Find where the given text appears and provide that cell's center as [x, y] coordinate. 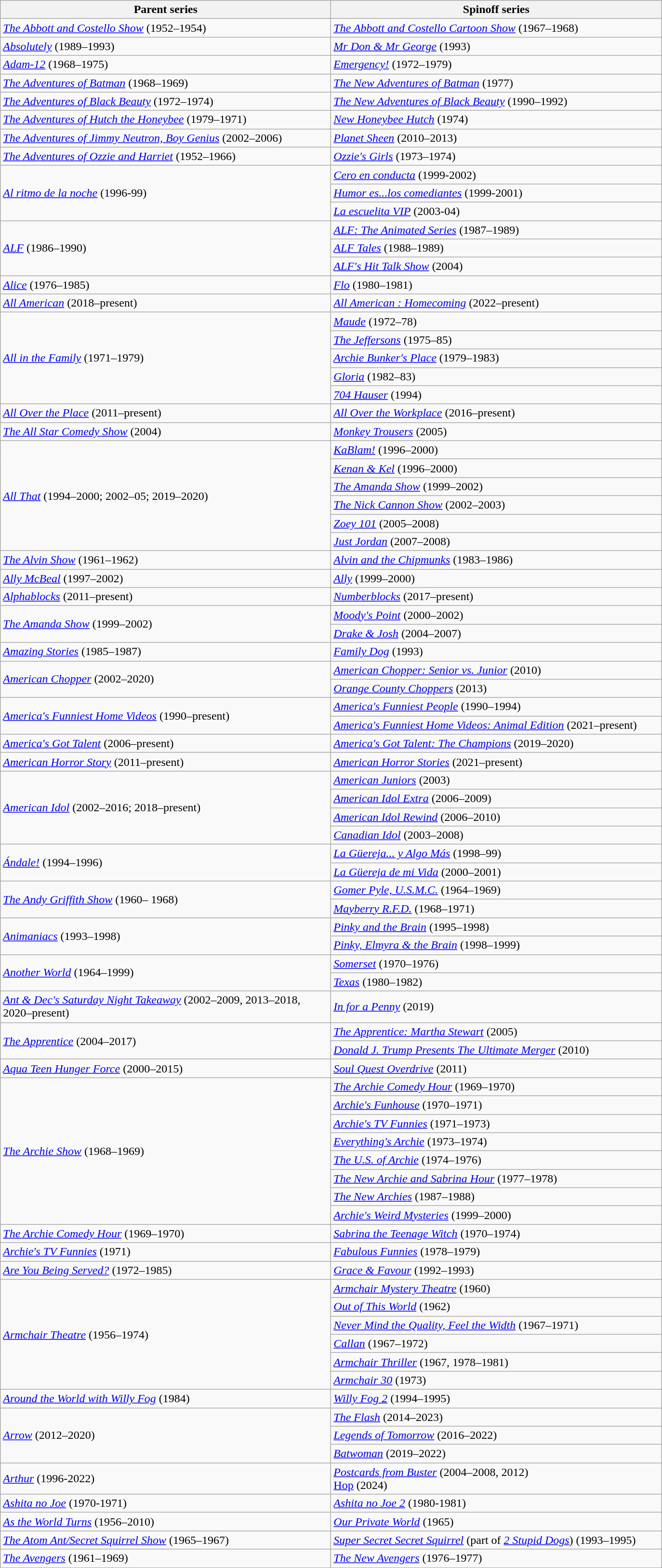
Gloria (1982–83) [496, 376]
American Idol Extra (2006–2009) [496, 798]
Armchair Thriller (1967, 1978–1981) [496, 1362]
Willy Fog 2 (1994–1995) [496, 1398]
Archie's TV Funnies (1971–1973) [496, 1124]
Planet Sheen (2010–2013) [496, 138]
Ally (1999–2000) [496, 578]
Numberblocks (2017–present) [496, 597]
American Juniors (2003) [496, 780]
Armchair Mystery Theatre (1960) [496, 1288]
America's Funniest Home Videos: Animal Edition (2021–present) [496, 725]
Cero en conducta (1999-2002) [496, 174]
The Adventures of Ozzie and Harriet (1952–1966) [166, 156]
ALF: The Animated Series (1987–1989) [496, 230]
Armchair 30 (1973) [496, 1380]
Arthur (1996-2022) [166, 1479]
Are You Being Served? (1972–1985) [166, 1270]
The Abbott and Costello Cartoon Show (1967–1968) [496, 28]
Alphablocks (2011–present) [166, 597]
Ally McBeal (1997–2002) [166, 578]
La Güereja de mi Vida (2000–2001) [496, 872]
Emergency! (1972–1979) [496, 65]
Family Dog (1993) [496, 652]
ALF (1986–1990) [166, 248]
American Idol (2002–2016; 2018–present) [166, 807]
All Over the Workplace (2016–present) [496, 413]
Another World (1964–1999) [166, 973]
Just Jordan (2007–2008) [496, 542]
The U.S. of Archie (1974–1976) [496, 1160]
La escuelita VIP (2003-04) [496, 211]
The Adventures of Hutch the Honeybee (1979–1971) [166, 120]
American Chopper: Senior vs. Junior (2010) [496, 670]
American Horror Stories (2021–present) [496, 762]
Grace & Favour (1992–1993) [496, 1270]
The Flash (2014–2023) [496, 1417]
Out of This World (1962) [496, 1307]
The New Avengers (1976–1977) [496, 1558]
American Chopper (2002–2020) [166, 679]
Animaniacs (1993–1998) [166, 936]
New Honeybee Hutch (1974) [496, 120]
The New Archie and Sabrina Hour (1977–1978) [496, 1179]
America's Got Talent: The Champions (2019–2020) [496, 743]
Flo (1980–1981) [496, 285]
Archie Bunker's Place (1979–1983) [496, 358]
Soul Quest Overdrive (2011) [496, 1068]
America's Funniest Home Videos (1990–present) [166, 716]
Al ritmo de la noche (1996-99) [166, 193]
All American (2018–present) [166, 303]
Postcards from Buster (2004–2008, 2012)Hop (2024) [496, 1479]
Alvin and the Chipmunks (1983–1986) [496, 560]
Adam-12 (1968–1975) [166, 65]
As the World Turns (1956–2010) [166, 1522]
Arrow (2012–2020) [166, 1435]
All That (1994–2000; 2002–05; 2019–2020) [166, 496]
Aqua Teen Hunger Force (2000–2015) [166, 1068]
Everything's Archie (1973–1974) [496, 1142]
The Abbott and Costello Show (1952–1954) [166, 28]
Donald J. Trump Presents The Ultimate Merger (2010) [496, 1050]
Pinky, Elmyra & the Brain (1998–1999) [496, 945]
The Adventures of Black Beauty (1972–1974) [166, 101]
The Jeffersons (1975–85) [496, 340]
Batwoman (2019–2022) [496, 1454]
The Apprentice (2004–2017) [166, 1041]
Gomer Pyle, U.S.M.C. (1964–1969) [496, 890]
Moody's Point (2000–2002) [496, 615]
Mr Don & Mr George (1993) [496, 46]
Callan (1967–1972) [496, 1343]
Monkey Trousers (2005) [496, 431]
La Güereja... y Algo Más (1998–99) [496, 854]
Ashita no Joe (1970-1971) [166, 1503]
Pinky and the Brain (1995–1998) [496, 927]
Archie's Funhouse (1970–1971) [496, 1105]
Ándale! (1994–1996) [166, 863]
Armchair Theatre (1956–1974) [166, 1334]
America's Funniest People (1990–1994) [496, 707]
In for a Penny (2019) [496, 1006]
KaBlam! (1996–2000) [496, 450]
The Apprentice: Martha Stewart (2005) [496, 1032]
Legends of Tomorrow (2016–2022) [496, 1435]
Mayberry R.F.D. (1968–1971) [496, 909]
Never Mind the Quality, Feel the Width (1967–1971) [496, 1325]
All in the Family (1971–1979) [166, 358]
Drake & Josh (2004–2007) [496, 633]
ALF's Hit Talk Show (2004) [496, 267]
Fabulous Funnies (1978–1979) [496, 1252]
Zoey 101 (2005–2008) [496, 523]
American Idol Rewind (2006–2010) [496, 817]
Sabrina the Teenage Witch (1970–1974) [496, 1233]
The Andy Griffith Show (1960– 1968) [166, 899]
The Atom Ant/Secret Squirrel Show (1965–1967) [166, 1540]
Alice (1976–1985) [166, 285]
The Alvin Show (1961–1962) [166, 560]
Amazing Stories (1985–1987) [166, 652]
ALF Tales (1988–1989) [496, 248]
Absolutely (1989–1993) [166, 46]
The Adventures of Jimmy Neutron, Boy Genius (2002–2006) [166, 138]
The All Star Comedy Show (2004) [166, 431]
Ozzie's Girls (1973–1974) [496, 156]
Archie's TV Funnies (1971) [166, 1252]
The Adventures of Batman (1968–1969) [166, 83]
Ashita no Joe 2 (1980-1981) [496, 1503]
Texas (1980–1982) [496, 982]
Spinoff series [496, 10]
Kenan & Kel (1996–2000) [496, 468]
Ant & Dec's Saturday Night Takeaway (2002–2009, 2013–2018, 2020–present) [166, 1006]
Somerset (1970–1976) [496, 964]
All Over the Place (2011–present) [166, 413]
The Nick Cannon Show (2002–2003) [496, 505]
Maude (1972–78) [496, 322]
The New Archies (1987–1988) [496, 1197]
Orange County Choppers (2013) [496, 688]
Archie's Weird Mysteries (1999–2000) [496, 1215]
Canadian Idol (2003–2008) [496, 835]
The Archie Show (1968–1969) [166, 1151]
The New Adventures of Black Beauty (1990–1992) [496, 101]
704 Hauser (1994) [496, 395]
Our Private World (1965) [496, 1522]
Parent series [166, 10]
Around the World with Willy Fog (1984) [166, 1398]
America's Got Talent (2006–present) [166, 743]
The Avengers (1961–1969) [166, 1558]
Super Secret Secret Squirrel (part of 2 Stupid Dogs) (1993–1995) [496, 1540]
All American : Homecoming (2022–present) [496, 303]
The New Adventures of Batman (1977) [496, 83]
Humor es...los comediantes (1999-2001) [496, 193]
American Horror Story (2011–present) [166, 762]
